From the cell containing the given text, extract its center point as [x, y] coordinate. 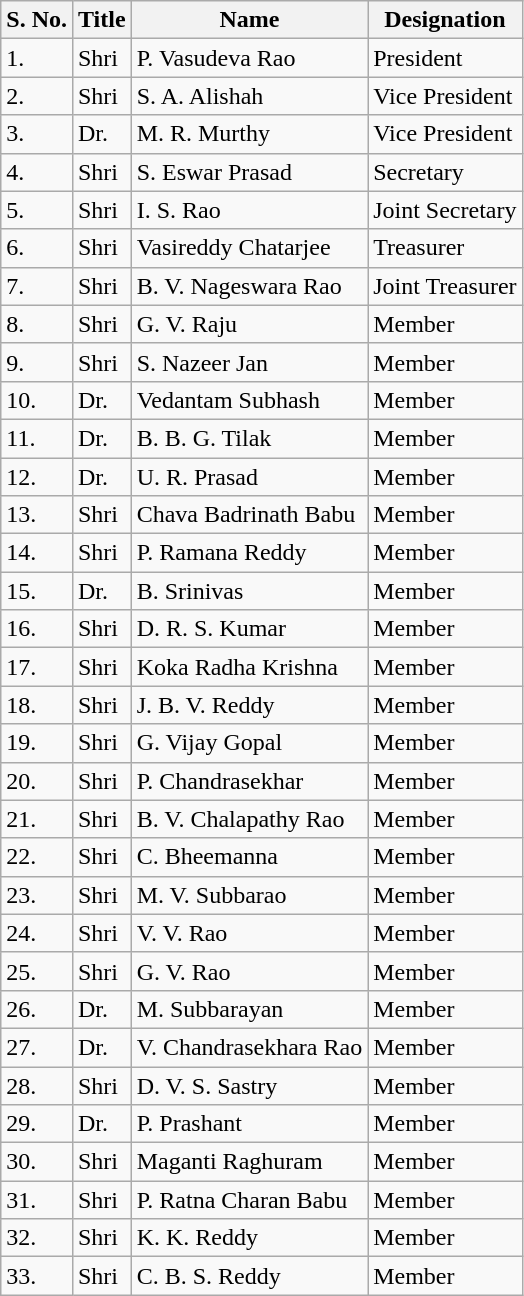
7. [37, 286]
B. V. Nageswara Rao [250, 286]
8. [37, 324]
C. Bheemanna [250, 857]
S. No. [37, 20]
C. B. S. Reddy [250, 1276]
D. R. S. Kumar [250, 629]
K. K. Reddy [250, 1238]
Koka Radha Krishna [250, 667]
G. V. Rao [250, 971]
J. B. V. Reddy [250, 705]
Vedantam Subhash [250, 400]
22. [37, 857]
10. [37, 400]
Designation [445, 20]
M. R. Murthy [250, 134]
Chava Badrinath Babu [250, 515]
32. [37, 1238]
U. R. Prasad [250, 477]
1. [37, 58]
V. V. Rao [250, 933]
18. [37, 705]
28. [37, 1085]
6. [37, 248]
Name [250, 20]
B. Srinivas [250, 591]
President [445, 58]
Maganti Raghuram [250, 1162]
14. [37, 553]
9. [37, 362]
31. [37, 1200]
2. [37, 96]
Joint Secretary [445, 210]
27. [37, 1047]
G. Vijay Gopal [250, 743]
29. [37, 1124]
P. Prashant [250, 1124]
23. [37, 895]
5. [37, 210]
P. Ramana Reddy [250, 553]
I. S. Rao [250, 210]
B. V. Chalapathy Rao [250, 819]
25. [37, 971]
15. [37, 591]
S. Nazeer Jan [250, 362]
B. B. G. Tilak [250, 438]
P. Vasudeva Rao [250, 58]
12. [37, 477]
S. A. Alishah [250, 96]
13. [37, 515]
D. V. S. Sastry [250, 1085]
17. [37, 667]
P. Ratna Charan Babu [250, 1200]
33. [37, 1276]
Title [102, 20]
M. V. Subbarao [250, 895]
Treasurer [445, 248]
P. Chandrasekhar [250, 781]
Secretary [445, 172]
M. Subbarayan [250, 1009]
24. [37, 933]
11. [37, 438]
16. [37, 629]
Joint Treasurer [445, 286]
19. [37, 743]
V. Chandrasekhara Rao [250, 1047]
Vasireddy Chatarjee [250, 248]
20. [37, 781]
G. V. Raju [250, 324]
30. [37, 1162]
21. [37, 819]
26. [37, 1009]
3. [37, 134]
S. Eswar Prasad [250, 172]
4. [37, 172]
